For the text-containing cell, return its midpoint in (x, y) coordinate format. 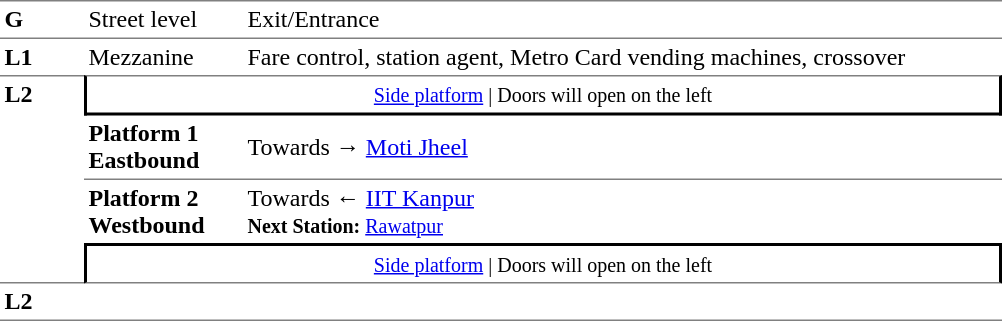
L1 (42, 57)
Towards ← IIT KanpurNext Station: Rawatpur (622, 212)
L2 (42, 179)
Street level (164, 20)
Exit/Entrance (622, 20)
Towards → Moti Jheel (622, 148)
G (42, 20)
Fare control, station agent, Metro Card vending machines, crossover (622, 57)
Platform 2Westbound (164, 212)
Platform 1Eastbound (164, 148)
Mezzanine (164, 57)
